Scan for the cell matching the given text and deliver its [X, Y] coordinate at center. 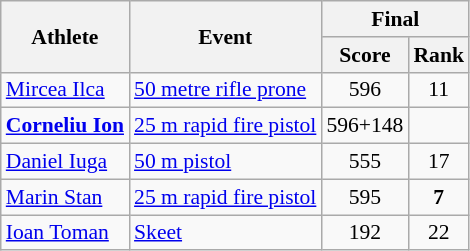
Skeet [225, 233]
Ioan Toman [65, 233]
Rank [438, 55]
555 [364, 162]
Marin Stan [65, 197]
Corneliu Ion [65, 126]
22 [438, 233]
596 [364, 90]
50 m pistol [225, 162]
17 [438, 162]
Score [364, 55]
192 [364, 233]
Daniel Iuga [65, 162]
Final [395, 19]
Mircea Ilca [65, 90]
7 [438, 197]
50 metre rifle prone [225, 90]
Athlete [65, 36]
11 [438, 90]
595 [364, 197]
596+148 [364, 126]
Event [225, 36]
